Locate the cell with the specified text and output its [x, y] center coordinate. 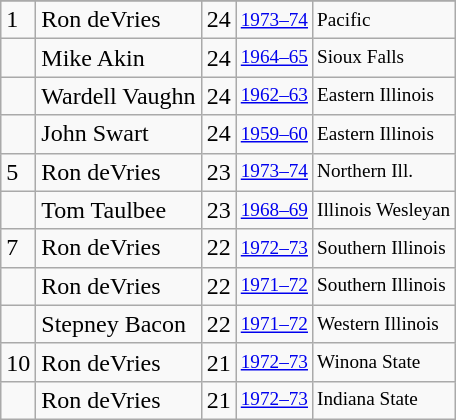
1 [18, 20]
Winona State [384, 362]
Tom Taulbee [118, 210]
Indiana State [384, 400]
Illinois Wesleyan [384, 210]
John Swart [118, 134]
Sioux Falls [384, 58]
5 [18, 172]
Northern Ill. [384, 172]
Stepney Bacon [118, 324]
Wardell Vaughn [118, 96]
1964–65 [274, 58]
Pacific [384, 20]
1959–60 [274, 134]
1962–63 [274, 96]
7 [18, 248]
10 [18, 362]
Mike Akin [118, 58]
1968–69 [274, 210]
Western Illinois [384, 324]
